Locate the cell with the specified text and output its (X, Y) center coordinate. 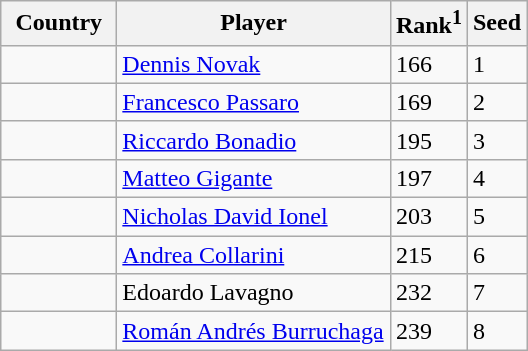
Seed (496, 24)
Román Andrés Burruchaga (254, 331)
7 (496, 293)
Country (59, 24)
239 (428, 331)
Dennis Novak (254, 64)
2 (496, 102)
197 (428, 178)
Andrea Collarini (254, 255)
Player (254, 24)
215 (428, 255)
169 (428, 102)
6 (496, 255)
203 (428, 217)
5 (496, 217)
4 (496, 178)
Matteo Gigante (254, 178)
Rank1 (428, 24)
Francesco Passaro (254, 102)
8 (496, 331)
Nicholas David Ionel (254, 217)
3 (496, 140)
195 (428, 140)
1 (496, 64)
166 (428, 64)
Edoardo Lavagno (254, 293)
Riccardo Bonadio (254, 140)
232 (428, 293)
